Detect which cell encompasses the target text, then output its (X, Y) center coordinate. 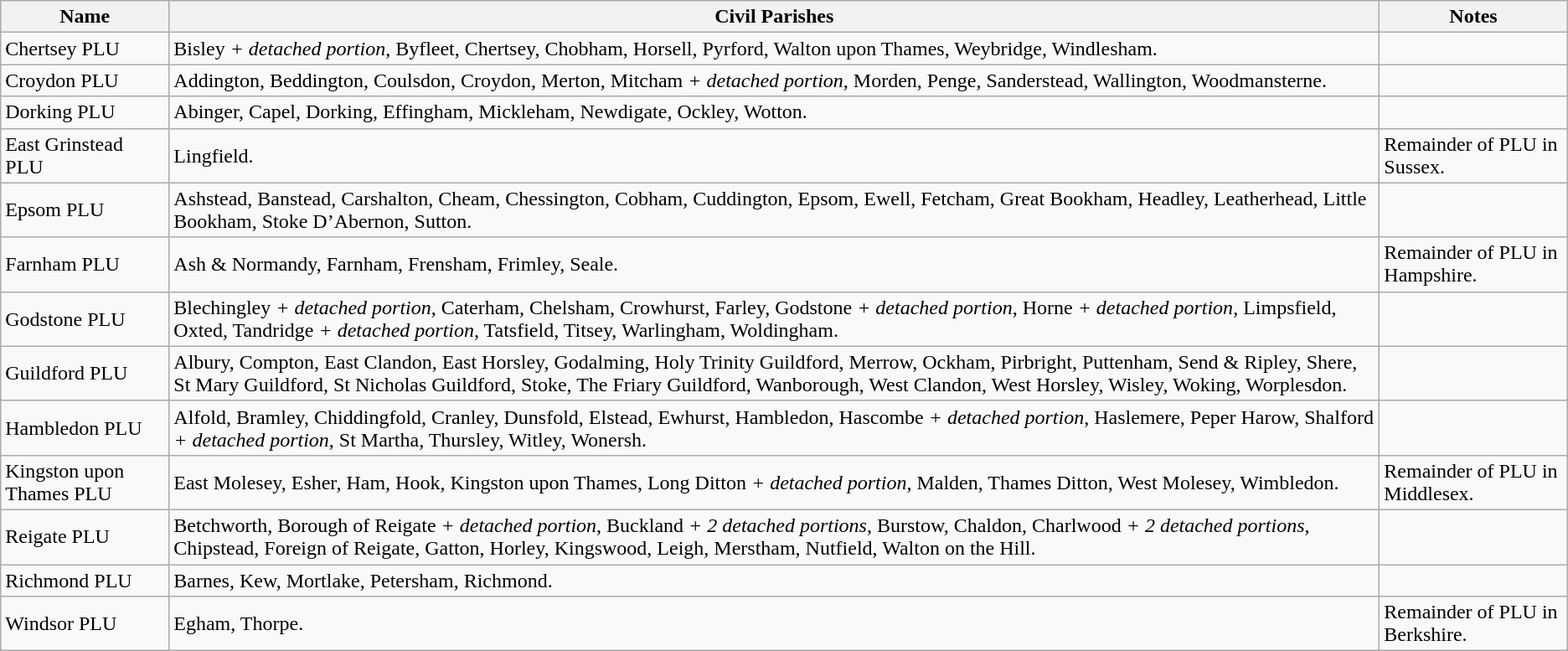
Remainder of PLU in Berkshire. (1473, 623)
Lingfield. (774, 156)
Richmond PLU (85, 581)
Name (85, 17)
Chertsey PLU (85, 49)
Remainder of PLU in Sussex. (1473, 156)
Remainder of PLU in Hampshire. (1473, 265)
Croydon PLU (85, 80)
Addington, Beddington, Coulsdon, Croydon, Merton, Mitcham + detached portion, Morden, Penge, Sanderstead, Wallington, Woodmansterne. (774, 80)
Windsor PLU (85, 623)
Barnes, Kew, Mortlake, Petersham, Richmond. (774, 581)
Bisley + detached portion, Byfleet, Chertsey, Chobham, Horsell, Pyrford, Walton upon Thames, Weybridge, Windlesham. (774, 49)
Guildford PLU (85, 374)
Hambledon PLU (85, 427)
Egham, Thorpe. (774, 623)
Farnham PLU (85, 265)
Reigate PLU (85, 536)
Epsom PLU (85, 209)
Ash & Normandy, Farnham, Frensham, Frimley, Seale. (774, 265)
Dorking PLU (85, 112)
Civil Parishes (774, 17)
Notes (1473, 17)
Godstone PLU (85, 318)
Remainder of PLU in Middlesex. (1473, 483)
Kingston upon Thames PLU (85, 483)
East Grinstead PLU (85, 156)
Abinger, Capel, Dorking, Effingham, Mickleham, Newdigate, Ockley, Wotton. (774, 112)
East Molesey, Esher, Ham, Hook, Kingston upon Thames, Long Ditton + detached portion, Malden, Thames Ditton, West Molesey, Wimbledon. (774, 483)
